Scan for the cell matching the given text and deliver its [X, Y] coordinate at center. 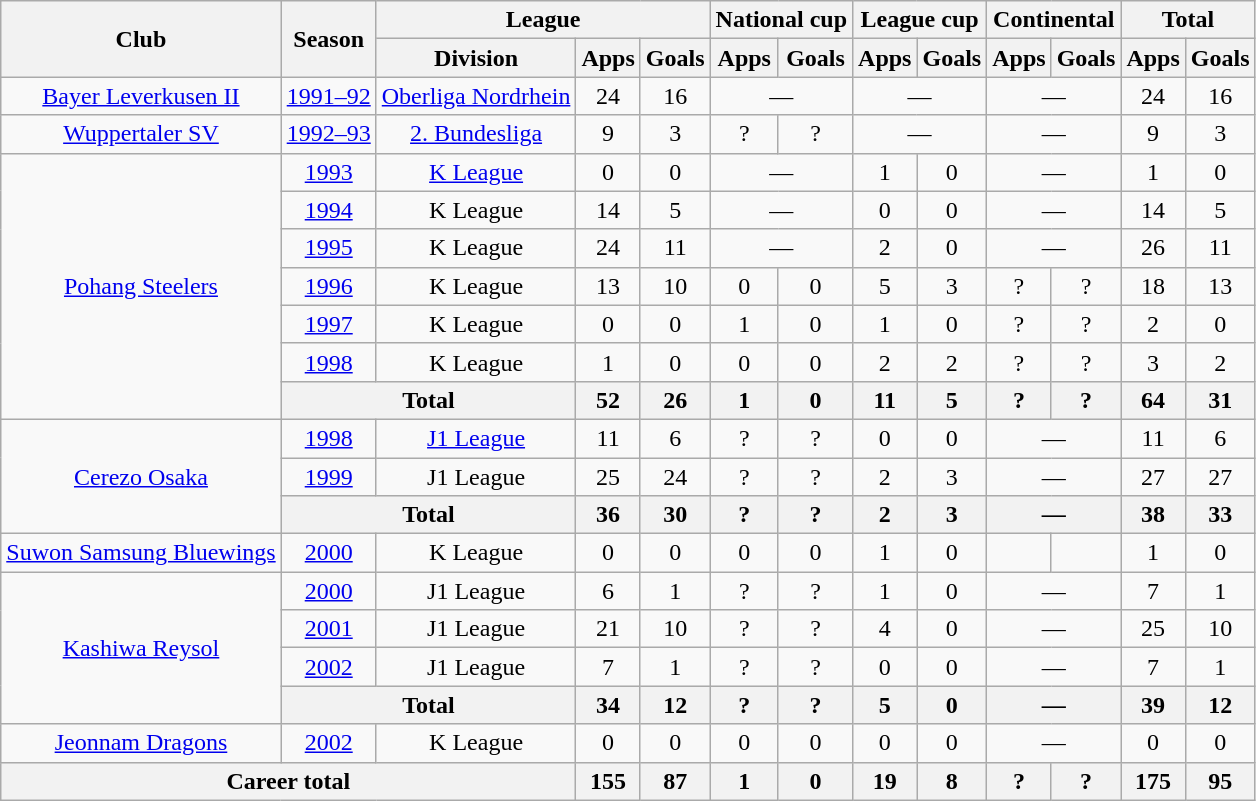
18 [1153, 286]
87 [675, 781]
38 [1153, 515]
1995 [328, 248]
31 [1220, 400]
36 [608, 515]
175 [1153, 781]
4 [885, 629]
1999 [328, 477]
1994 [328, 210]
National cup [781, 20]
Oberliga Nordrhein [476, 96]
2. Bundesliga [476, 134]
1997 [328, 324]
Cerezo Osaka [141, 476]
21 [608, 629]
Pohang Steelers [141, 286]
Kashiwa Reysol [141, 648]
19 [885, 781]
Career total [288, 781]
Bayer Leverkusen II [141, 96]
1992–93 [328, 134]
2001 [328, 629]
155 [608, 781]
39 [1153, 705]
Division [476, 58]
30 [675, 515]
34 [608, 705]
Season [328, 39]
1996 [328, 286]
Continental [1054, 20]
Club [141, 39]
League [543, 20]
64 [1153, 400]
1993 [328, 172]
33 [1220, 515]
Wuppertaler SV [141, 134]
Suwon Samsung Bluewings [141, 553]
Jeonnam Dragons [141, 743]
1991–92 [328, 96]
95 [1220, 781]
League cup [920, 20]
52 [608, 400]
8 [952, 781]
